Return the [x, y] coordinate for the center point of the cell that contains the specified text.  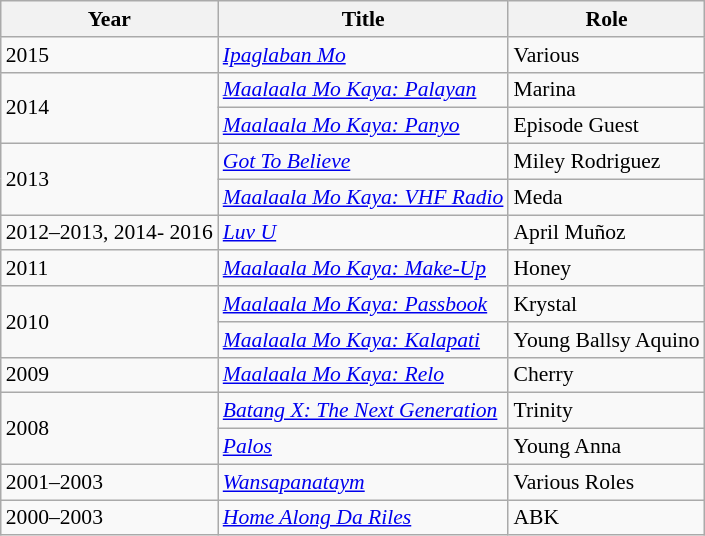
Honey [606, 269]
Maalaala Mo Kaya: Make-Up [364, 269]
Year [110, 19]
Meda [606, 197]
Luv U [364, 233]
Role [606, 19]
Palos [364, 447]
Young Anna [606, 447]
2010 [110, 322]
Maalaala Mo Kaya: Kalapati [364, 340]
Trinity [606, 411]
2008 [110, 428]
2001–2003 [110, 482]
Cherry [606, 375]
2000–2003 [110, 518]
Ipaglaban Mo [364, 55]
Home Along Da Riles [364, 518]
Young Ballsy Aquino [606, 340]
Krystal [606, 304]
Episode Guest [606, 126]
2012–2013, 2014- 2016 [110, 233]
Various [606, 55]
Various Roles [606, 482]
Wansapanataym [364, 482]
Miley Rodriguez [606, 162]
Maalaala Mo Kaya: Panyo [364, 126]
2014 [110, 108]
2011 [110, 269]
2009 [110, 375]
Title [364, 19]
Maalaala Mo Kaya: Palayan [364, 90]
2013 [110, 180]
Got To Believe [364, 162]
Maalaala Mo Kaya: Relo [364, 375]
Batang X: The Next Generation [364, 411]
Maalaala Mo Kaya: Passbook [364, 304]
April Muñoz [606, 233]
Maalaala Mo Kaya: VHF Radio [364, 197]
2015 [110, 55]
ABK [606, 518]
Marina [606, 90]
